Capture the cell that displays the provided text and extract its (x, y) central coordinate. 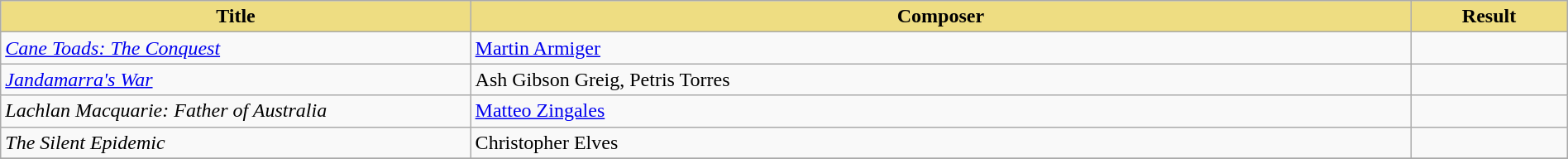
Cane Toads: The Conquest (236, 48)
Composer (941, 17)
Lachlan Macquarie: Father of Australia (236, 111)
The Silent Epidemic (236, 142)
Result (1489, 17)
Matteo Zingales (941, 111)
Christopher Elves (941, 142)
Ash Gibson Greig, Petris Torres (941, 79)
Martin Armiger (941, 48)
Jandamarra's War (236, 79)
Title (236, 17)
